Return [x, y] of the center of cell containing provided text 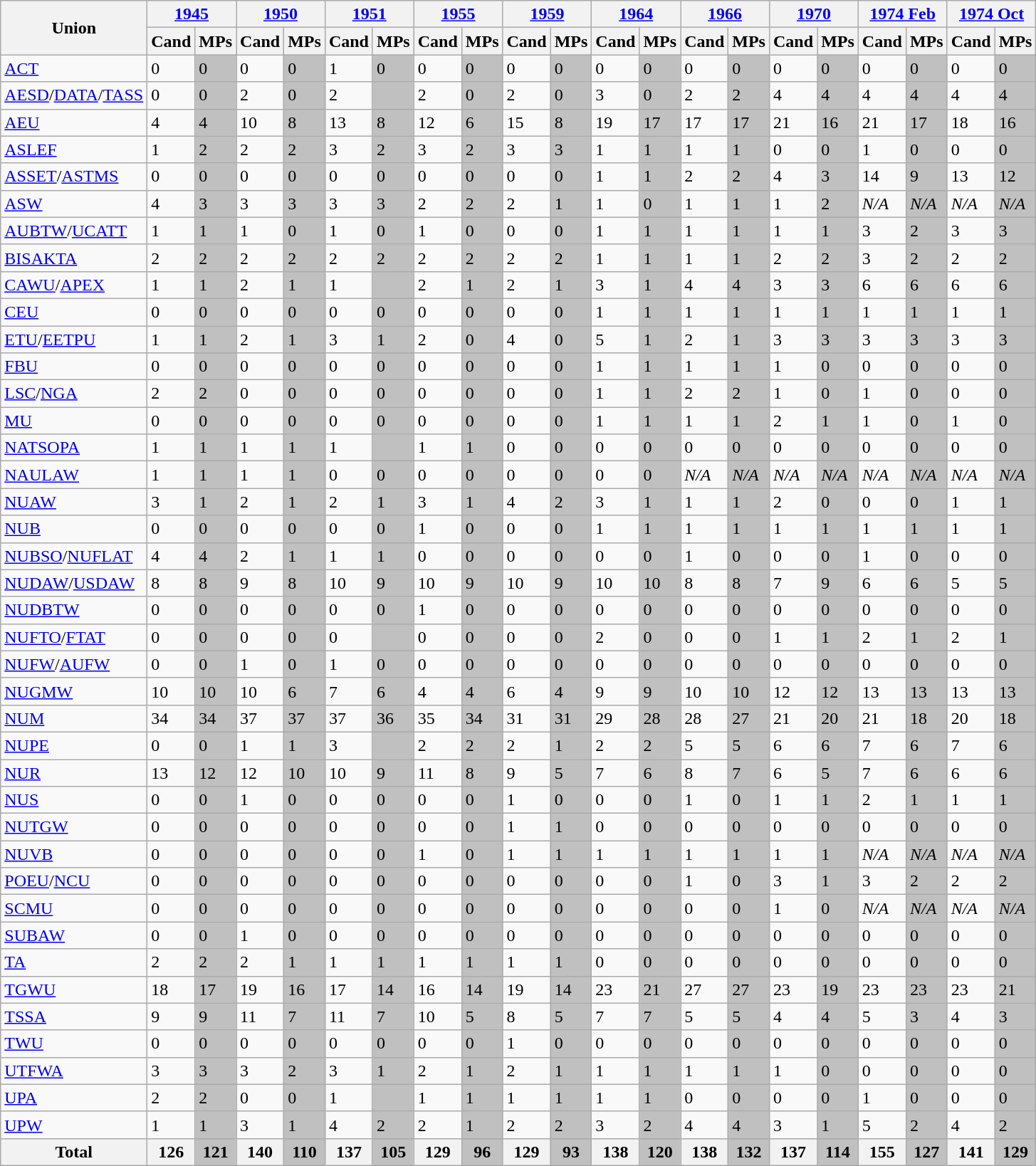
FBU [74, 367]
TGWU [74, 989]
NUM [74, 718]
NUS [74, 800]
Total [74, 1152]
TWU [74, 1044]
SUBAW [74, 935]
1950 [281, 14]
126 [171, 1152]
ETU/EETPU [74, 340]
NUPE [74, 745]
UPW [74, 1125]
36 [393, 718]
1955 [459, 14]
132 [749, 1152]
1945 [192, 14]
Union [74, 28]
LSC/NGA [74, 394]
120 [660, 1152]
ASSET/ASTMS [74, 177]
NUR [74, 772]
AESD/DATA/TASS [74, 95]
CAWU/APEX [74, 285]
TA [74, 962]
AEU [74, 122]
NUFTO/FTAT [74, 637]
MU [74, 421]
TSSA [74, 1017]
NUAW [74, 502]
NUTGW [74, 827]
15 [527, 122]
NUFW/AUFW [74, 664]
UPA [74, 1098]
1970 [813, 14]
NUDAW/USDAW [74, 583]
CEU [74, 312]
NUDBTW [74, 610]
NUB [74, 529]
1964 [637, 14]
BISAKTA [74, 258]
127 [926, 1152]
ASW [74, 204]
1959 [547, 14]
AUBTW/UCATT [74, 231]
1951 [369, 14]
UTFWA [74, 1071]
105 [393, 1152]
ACT [74, 68]
ASLEF [74, 149]
NAULAW [74, 475]
NUGMW [74, 691]
SCMU [74, 908]
1966 [725, 14]
NATSOPA [74, 448]
1974 Oct [991, 14]
96 [482, 1152]
NUVB [74, 854]
93 [571, 1152]
114 [838, 1152]
29 [615, 718]
POEU/NCU [74, 881]
140 [261, 1152]
35 [437, 718]
1974 Feb [903, 14]
155 [881, 1152]
141 [971, 1152]
110 [305, 1152]
121 [216, 1152]
NUBSO/NUFLAT [74, 556]
